Determine the (x, y) coordinate at the center of the cell enclosing the given text.  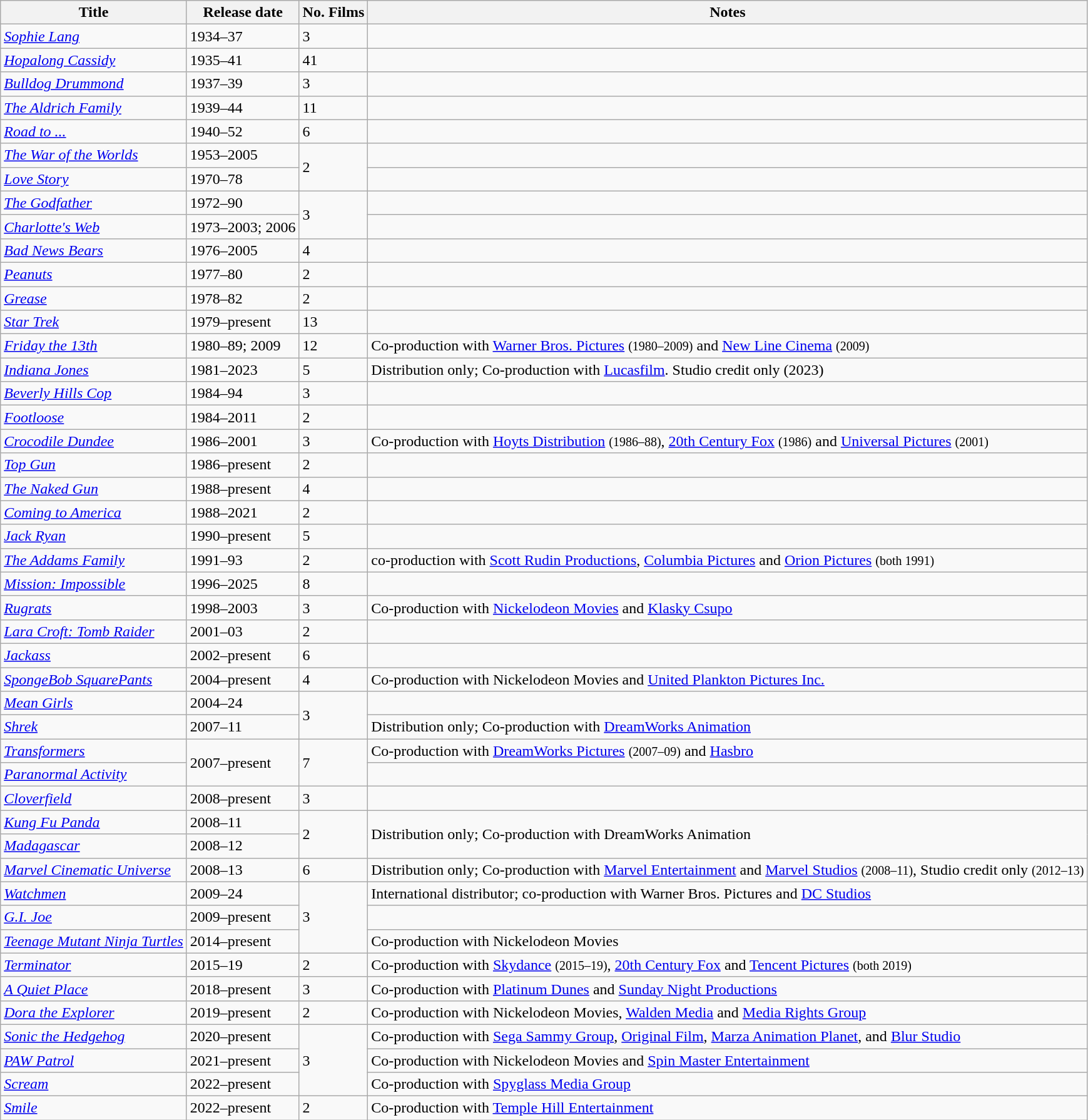
Jack Ryan (94, 536)
11 (333, 108)
Title (94, 13)
1984–94 (243, 394)
41 (333, 60)
1988–present (243, 489)
2008–13 (243, 870)
Notes (728, 13)
2021–present (243, 1061)
Sophie Lang (94, 36)
1973–2003; 2006 (243, 227)
Cloverfield (94, 798)
1940–52 (243, 131)
Indiana Jones (94, 370)
Road to ... (94, 131)
Sonic the Hedgehog (94, 1036)
Distribution only; Co-production with Marvel Entertainment and Marvel Studios (2008–11), Studio credit only (2012–13) (728, 870)
Love Story (94, 179)
Co-production with Hoyts Distribution (1986–88), 20th Century Fox (1986) and Universal Pictures (2001) (728, 441)
Co-production with Sega Sammy Group, Original Film, Marza Animation Planet, and Blur Studio (728, 1036)
Shrek (94, 727)
2007–11 (243, 727)
1984–2011 (243, 417)
1978–82 (243, 298)
2004–24 (243, 703)
1991–93 (243, 560)
Hopalong Cassidy (94, 60)
Crocodile Dundee (94, 441)
13 (333, 322)
Charlotte's Web (94, 227)
1980–89; 2009 (243, 346)
Top Gun (94, 465)
PAW Patrol (94, 1061)
G.I. Joe (94, 917)
Friday the 13th (94, 346)
Bad News Bears (94, 250)
2015–19 (243, 965)
Mission: Impossible (94, 584)
Kung Fu Panda (94, 822)
The Addams Family (94, 560)
Footloose (94, 417)
1979–present (243, 322)
The Godfather (94, 203)
Co-production with Spyglass Media Group (728, 1084)
Release date (243, 13)
Coming to America (94, 512)
The Naked Gun (94, 489)
Co-production with DreamWorks Pictures (2007–09) and Hasbro (728, 751)
Co-production with Nickelodeon Movies (728, 941)
Distribution only; Co-production with Lucasfilm. Studio credit only (2023) (728, 370)
International distributor; co-production with Warner Bros. Pictures and DC Studios (728, 893)
The War of the Worlds (94, 155)
Grease (94, 298)
1934–37 (243, 36)
2019–present (243, 1012)
2008–present (243, 798)
1976–2005 (243, 250)
Scream (94, 1084)
co-production with Scott Rudin Productions, Columbia Pictures and Orion Pictures (both 1991) (728, 560)
Bulldog Drummond (94, 84)
2008–11 (243, 822)
Co-production with Skydance (2015–19), 20th Century Fox and Tencent Pictures (both 2019) (728, 965)
1972–90 (243, 203)
1998–2003 (243, 608)
Madagascar (94, 846)
2009–present (243, 917)
Co-production with Nickelodeon Movies and Spin Master Entertainment (728, 1061)
1939–44 (243, 108)
Co-production with Nickelodeon Movies, Walden Media and Media Rights Group (728, 1012)
Mean Girls (94, 703)
1986–2001 (243, 441)
2014–present (243, 941)
Paranormal Activity (94, 775)
SpongeBob SquarePants (94, 679)
Lara Croft: Tomb Raider (94, 631)
2018–present (243, 989)
1990–present (243, 536)
2009–24 (243, 893)
Terminator (94, 965)
1970–78 (243, 179)
12 (333, 346)
2008–12 (243, 846)
Beverly Hills Cop (94, 394)
Smile (94, 1108)
1981–2023 (243, 370)
Jackass (94, 655)
1937–39 (243, 84)
1988–2021 (243, 512)
1996–2025 (243, 584)
2001–03 (243, 631)
Co-production with Platinum Dunes and Sunday Night Productions (728, 989)
Rugrats (94, 608)
2020–present (243, 1036)
Dora the Explorer (94, 1012)
7 (333, 763)
Watchmen (94, 893)
8 (333, 584)
2007–present (243, 763)
No. Films (333, 13)
Co-production with Nickelodeon Movies and United Plankton Pictures Inc. (728, 679)
1977–80 (243, 274)
Peanuts (94, 274)
Marvel Cinematic Universe (94, 870)
Transformers (94, 751)
2002–present (243, 655)
1953–2005 (243, 155)
The Aldrich Family (94, 108)
1935–41 (243, 60)
Teenage Mutant Ninja Turtles (94, 941)
1986–present (243, 465)
Co-production with Temple Hill Entertainment (728, 1108)
2004–present (243, 679)
Star Trek (94, 322)
A Quiet Place (94, 989)
Co-production with Nickelodeon Movies and Klasky Csupo (728, 608)
Co-production with Warner Bros. Pictures (1980–2009) and New Line Cinema (2009) (728, 346)
